Output the (X, Y) coordinate of the center of the cell containing the given text.  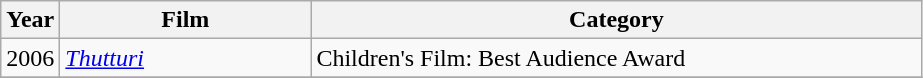
Thutturi (186, 58)
Film (186, 20)
Children's Film: Best Audience Award (616, 58)
Year (30, 20)
Category (616, 20)
2006 (30, 58)
